For the text-containing cell, return its midpoint in [x, y] coordinate format. 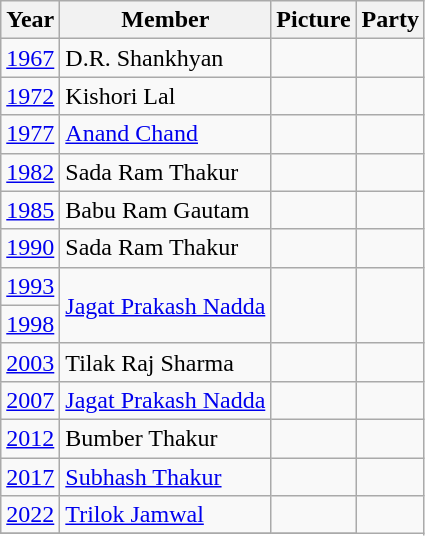
Babu Ram Gautam [166, 210]
1982 [30, 172]
1977 [30, 134]
2003 [30, 362]
Party [390, 20]
Bumber Thakur [166, 438]
Anand Chand [166, 134]
1985 [30, 210]
2017 [30, 477]
Kishori Lal [166, 96]
Picture [314, 20]
1990 [30, 248]
1993 [30, 286]
Subhash Thakur [166, 477]
1998 [30, 324]
Trilok Jamwal [166, 515]
2012 [30, 438]
Year [30, 20]
2022 [30, 515]
Tilak Raj Sharma [166, 362]
Member [166, 20]
1972 [30, 96]
1967 [30, 58]
D.R. Shankhyan [166, 58]
2007 [30, 400]
